For the text-containing cell, return its midpoint in (x, y) coordinate format. 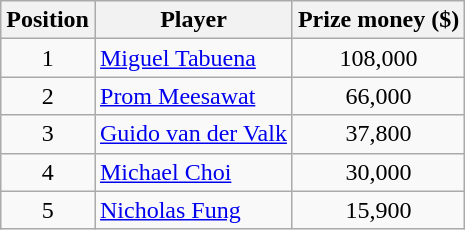
37,800 (378, 134)
30,000 (378, 172)
3 (48, 134)
Miguel Tabuena (193, 58)
2 (48, 96)
108,000 (378, 58)
15,900 (378, 210)
Nicholas Fung (193, 210)
Player (193, 20)
Michael Choi (193, 172)
4 (48, 172)
Position (48, 20)
Guido van der Valk (193, 134)
66,000 (378, 96)
5 (48, 210)
1 (48, 58)
Prom Meesawat (193, 96)
Prize money ($) (378, 20)
